Extract the [X, Y] coordinate from the center of the cell holding the provided text.  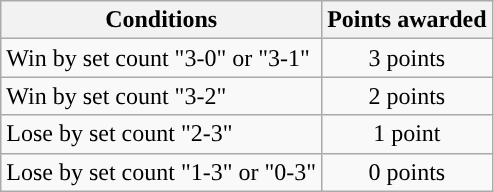
Win by set count "3-0" or "3-1" [162, 58]
3 points [407, 58]
2 points [407, 96]
Points awarded [407, 20]
Conditions [162, 20]
Lose by set count "1-3" or "0-3" [162, 172]
Win by set count "3-2" [162, 96]
0 points [407, 172]
Lose by set count "2-3" [162, 134]
1 point [407, 134]
